Capture the cell that displays the provided text and extract its (X, Y) central coordinate. 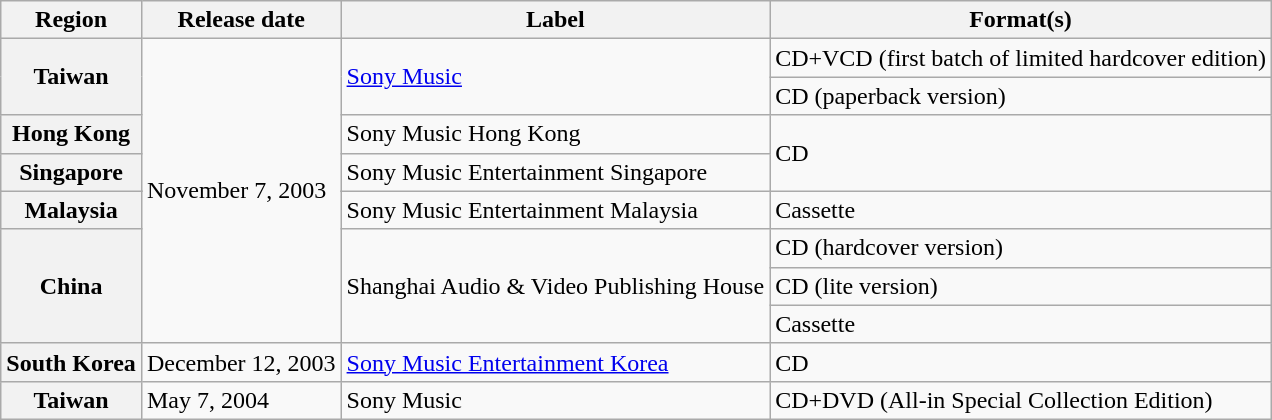
Release date (241, 20)
Sony Music Entertainment Korea (556, 362)
CD (lite version) (1021, 286)
Label (556, 20)
CD+DVD (All-in Special Collection Edition) (1021, 400)
Sony Music Entertainment Singapore (556, 172)
China (72, 286)
Region (72, 20)
CD+VCD (first batch of limited hardcover edition) (1021, 58)
CD (hardcover version) (1021, 248)
December 12, 2003 (241, 362)
May 7, 2004 (241, 400)
Malaysia (72, 210)
Shanghai Audio & Video Publishing House (556, 286)
Hong Kong (72, 134)
Singapore (72, 172)
November 7, 2003 (241, 191)
South Korea (72, 362)
Sony Music Hong Kong (556, 134)
CD (paperback version) (1021, 96)
Format(s) (1021, 20)
Sony Music Entertainment Malaysia (556, 210)
